Output the (x, y) coordinate of the center of the cell containing the given text.  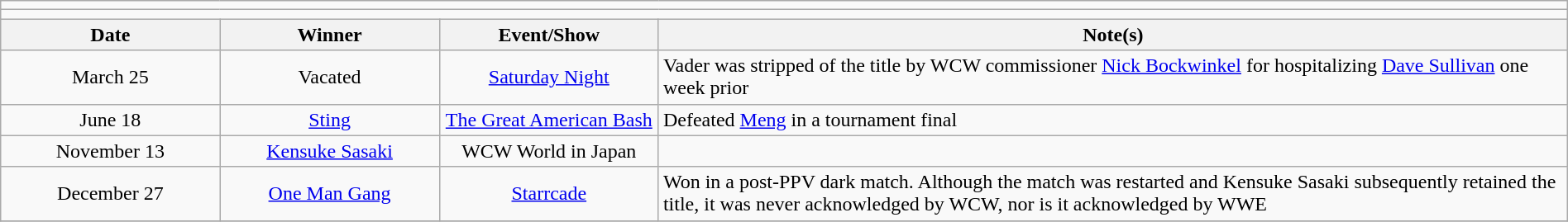
WCW World in Japan (549, 151)
One Man Gang (329, 193)
November 13 (111, 151)
Date (111, 35)
Defeated Meng in a tournament final (1113, 120)
The Great American Bash (549, 120)
Event/Show (549, 35)
Winner (329, 35)
Sting (329, 120)
June 18 (111, 120)
March 25 (111, 78)
Vacated (329, 78)
Starrcade (549, 193)
Kensuke Sasaki (329, 151)
Note(s) (1113, 35)
December 27 (111, 193)
Vader was stripped of the title by WCW commissioner Nick Bockwinkel for hospitalizing Dave Sullivan one week prior (1113, 78)
Saturday Night (549, 78)
